Identify which cell holds the provided text, then report its (X, Y) central coordinate. 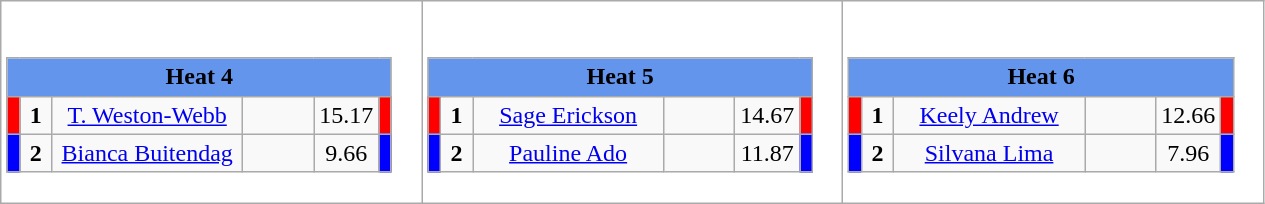
15.17 (346, 115)
Keely Andrew (990, 115)
12.66 (1188, 115)
14.67 (768, 115)
Pauline Ado (568, 153)
Heat 5 (620, 77)
Bianca Buitendag (148, 153)
7.96 (1188, 153)
Heat 5 1 Sage Erickson 14.67 2 Pauline Ado 11.87 (632, 102)
Heat 4 1 T. Weston-Webb 15.17 2 Bianca Buitendag 9.66 (212, 102)
Heat 4 (199, 77)
Silvana Lima (990, 153)
Heat 6 1 Keely Andrew 12.66 2 Silvana Lima 7.96 (1054, 102)
Heat 6 (1041, 77)
11.87 (768, 153)
9.66 (346, 153)
Sage Erickson (568, 115)
T. Weston-Webb (148, 115)
